Detect which cell encompasses the target text, then output its (X, Y) center coordinate. 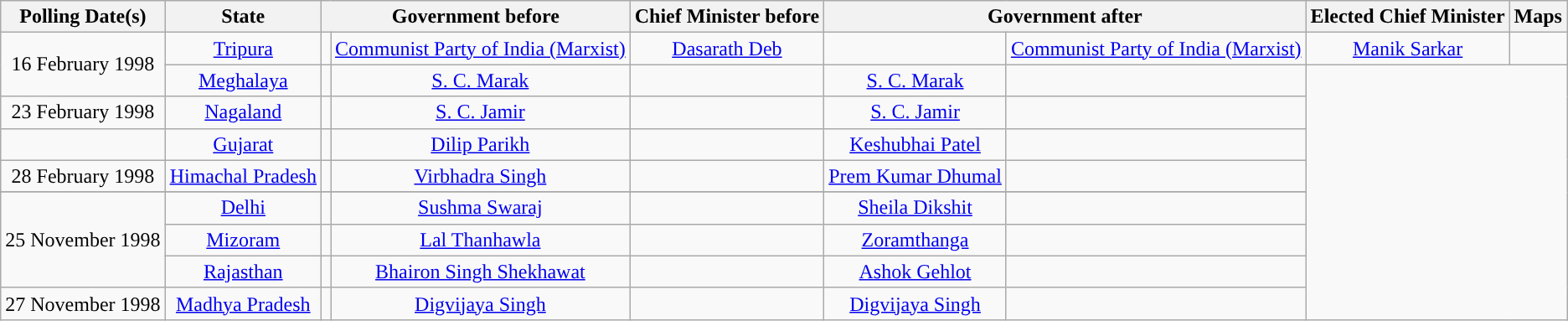
23 February 1998 (83, 112)
Polling Date(s) (83, 17)
Government after (1065, 17)
Chief Minister before (727, 17)
Tripura (243, 49)
Mizoram (243, 240)
Nagaland (243, 112)
Himachal Pradesh (243, 176)
28 February 1998 (83, 176)
16 February 1998 (83, 65)
Madhya Pradesh (243, 303)
Zoramthanga (916, 240)
Dasarath Deb (727, 49)
Virbhadra Singh (481, 176)
Rajasthan (243, 272)
Lal Thanhawla (481, 240)
25 November 1998 (83, 240)
Dilip Parikh (481, 144)
Sushma Swaraj (481, 208)
Sheila Dikshit (916, 208)
Meghalaya (243, 80)
Ashok Gehlot (916, 272)
Elected Chief Minister (1407, 17)
State (243, 17)
Bhairon Singh Shekhawat (481, 272)
Manik Sarkar (1407, 49)
Keshubhai Patel (916, 144)
Prem Kumar Dhumal (916, 176)
Gujarat (243, 144)
Maps (1538, 17)
Government before (476, 17)
27 November 1998 (83, 303)
Delhi (243, 208)
